Determine the [X, Y] coordinate at the center of the cell enclosing the given text.  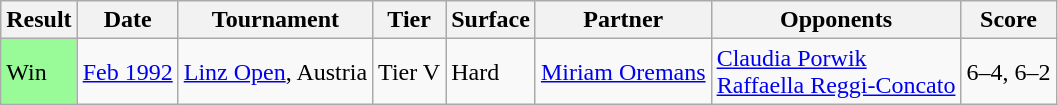
Date [128, 20]
6–4, 6–2 [1008, 72]
Feb 1992 [128, 72]
Score [1008, 20]
Tier [410, 20]
Claudia Porwik Raffaella Reggi-Concato [836, 72]
Tier V [410, 72]
Win [39, 72]
Surface [491, 20]
Hard [491, 72]
Result [39, 20]
Miriam Oremans [623, 72]
Tournament [275, 20]
Linz Open, Austria [275, 72]
Partner [623, 20]
Opponents [836, 20]
